Determine the [X, Y] coordinate at the center of the cell enclosing the given text.  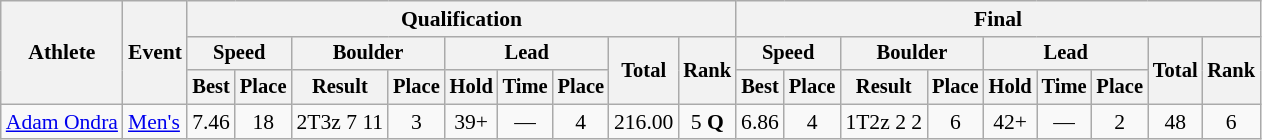
Event [155, 52]
7.46 [211, 122]
2T3z 7 11 [340, 122]
216.00 [644, 122]
Final [998, 19]
Qualification [462, 19]
18 [263, 122]
5 Q [707, 122]
3 [416, 122]
1T2z 2 2 [884, 122]
Athlete [62, 52]
48 [1176, 122]
42+ [1010, 122]
Men's [155, 122]
6.86 [760, 122]
2 [1120, 122]
39+ [472, 122]
Adam Ondra [62, 122]
